Extract the [x, y] coordinate from the center of the cell holding the provided text.  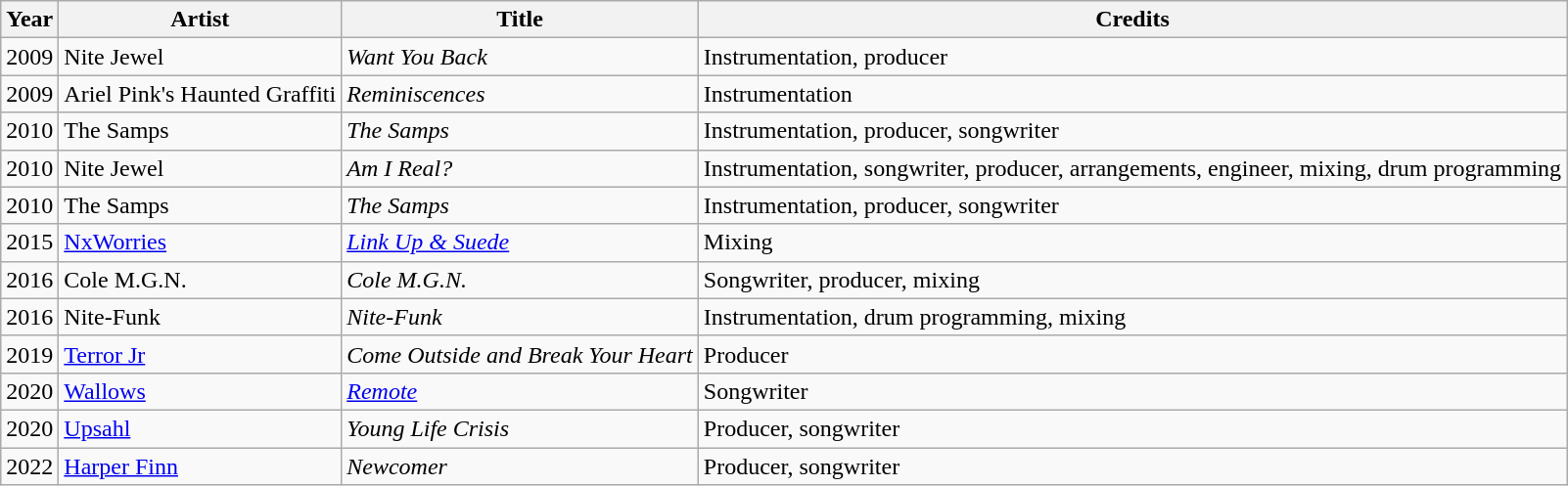
Artist [200, 20]
Remote [521, 391]
Mixing [1131, 243]
Songwriter [1131, 391]
Newcomer [521, 466]
Year [29, 20]
Want You Back [521, 57]
Ariel Pink's Haunted Graffiti [200, 94]
Harper Finn [200, 466]
Terror Jr [200, 354]
Credits [1131, 20]
Instrumentation, drum programming, mixing [1131, 317]
Songwriter, producer, mixing [1131, 280]
2022 [29, 466]
Young Life Crisis [521, 428]
Instrumentation [1131, 94]
2019 [29, 354]
Am I Real? [521, 168]
Producer [1131, 354]
Reminiscences [521, 94]
Wallows [200, 391]
Instrumentation, producer [1131, 57]
NxWorries [200, 243]
2015 [29, 243]
Title [521, 20]
Link Up & Suede [521, 243]
Upsahl [200, 428]
Instrumentation, songwriter, producer, arrangements, engineer, mixing, drum programming [1131, 168]
Come Outside and Break Your Heart [521, 354]
